Locate the cell with the specified text and output its (x, y) center coordinate. 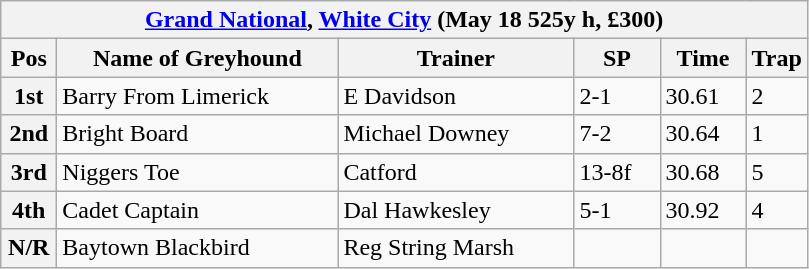
2 (776, 96)
5 (776, 172)
Trap (776, 58)
Time (703, 58)
Niggers Toe (198, 172)
30.64 (703, 134)
Dal Hawkesley (456, 210)
Michael Downey (456, 134)
2nd (29, 134)
2-1 (617, 96)
30.92 (703, 210)
7-2 (617, 134)
Pos (29, 58)
Barry From Limerick (198, 96)
Bright Board (198, 134)
30.68 (703, 172)
4th (29, 210)
3rd (29, 172)
5-1 (617, 210)
Reg String Marsh (456, 248)
N/R (29, 248)
1st (29, 96)
Baytown Blackbird (198, 248)
Cadet Captain (198, 210)
SP (617, 58)
Trainer (456, 58)
Name of Greyhound (198, 58)
1 (776, 134)
4 (776, 210)
E Davidson (456, 96)
Catford (456, 172)
13-8f (617, 172)
Grand National, White City (May 18 525y h, £300) (404, 20)
30.61 (703, 96)
